Locate the cell with the specified text and output its (X, Y) center coordinate. 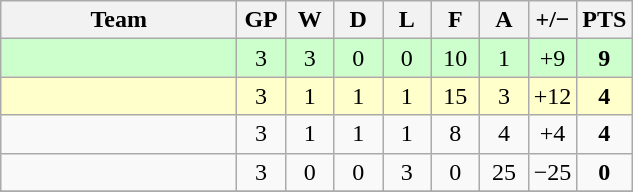
GP (262, 20)
L (406, 20)
15 (456, 96)
Team (119, 20)
PTS (604, 20)
−25 (552, 172)
+4 (552, 134)
9 (604, 58)
25 (504, 172)
+9 (552, 58)
A (504, 20)
D (358, 20)
8 (456, 134)
W (310, 20)
10 (456, 58)
+12 (552, 96)
F (456, 20)
+/− (552, 20)
